Pinpoint the cell where the given text exists, returning its [X, Y] midpoint coordinate. 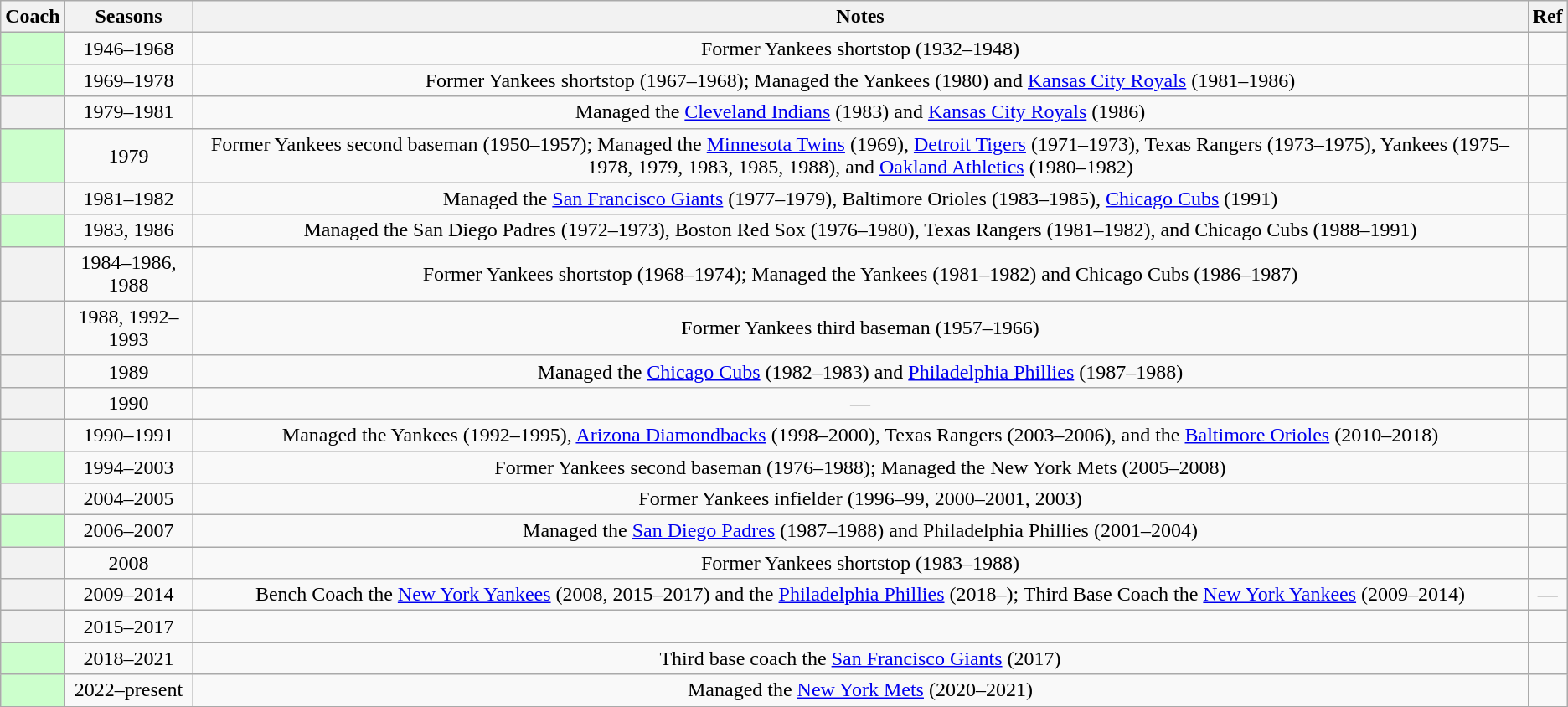
1946–1968 [129, 49]
Ref [1548, 17]
1969–1978 [129, 80]
Managed the Yankees (1992–1995), Arizona Diamondbacks (1998–2000), Texas Rangers (2003–2006), and the Baltimore Orioles (2010–2018) [860, 435]
Managed the New York Mets (2020–2021) [860, 690]
1984–1986, 1988 [129, 273]
Former Yankees shortstop (1967–1968); Managed the Yankees (1980) and Kansas City Royals (1981–1986) [860, 80]
2018–2021 [129, 658]
1983, 1986 [129, 230]
Former Yankees shortstop (1983–1988) [860, 563]
1988, 1992–1993 [129, 328]
Bench Coach the New York Yankees (2008, 2015–2017) and the Philadelphia Phillies (2018–); Third Base Coach the New York Yankees (2009–2014) [860, 595]
Managed the San Francisco Giants (1977–1979), Baltimore Orioles (1983–1985), Chicago Cubs (1991) [860, 199]
2008 [129, 563]
1979 [129, 156]
Seasons [129, 17]
Former Yankees second baseman (1976–1988); Managed the New York Mets (2005–2008) [860, 467]
1981–1982 [129, 199]
Third base coach the San Francisco Giants (2017) [860, 658]
Notes [860, 17]
Former Yankees third baseman (1957–1966) [860, 328]
Coach [33, 17]
2015–2017 [129, 627]
Managed the San Diego Padres (1972–1973), Boston Red Sox (1976–1980), Texas Rangers (1981–1982), and Chicago Cubs (1988–1991) [860, 230]
2009–2014 [129, 595]
Former Yankees shortstop (1968–1974); Managed the Yankees (1981–1982) and Chicago Cubs (1986–1987) [860, 273]
2022–present [129, 690]
Former Yankees shortstop (1932–1948) [860, 49]
Managed the Chicago Cubs (1982–1983) and Philadelphia Phillies (1987–1988) [860, 371]
2006–2007 [129, 531]
1994–2003 [129, 467]
1979–1981 [129, 112]
1989 [129, 371]
1990–1991 [129, 435]
Former Yankees infielder (1996–99, 2000–2001, 2003) [860, 499]
2004–2005 [129, 499]
1990 [129, 403]
Managed the Cleveland Indians (1983) and Kansas City Royals (1986) [860, 112]
Managed the San Diego Padres (1987–1988) and Philadelphia Phillies (2001–2004) [860, 531]
